Search for the cell housing the specified text and yield its (X, Y) center coordinate. 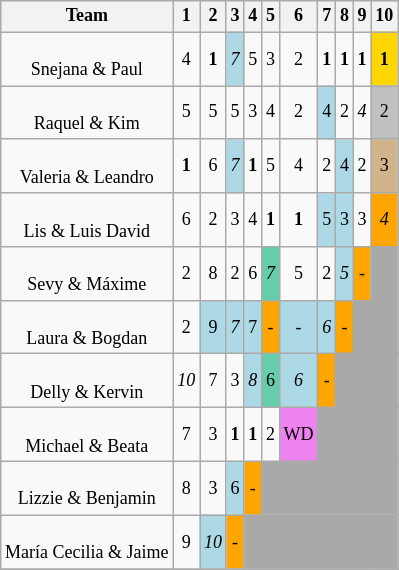
Laura & Bogdan (87, 327)
WD (298, 435)
Raquel & Kim (87, 113)
Team (87, 16)
Valeria & Leandro (87, 166)
Lizzie & Benjamin (87, 488)
Delly & Kervin (87, 381)
Lis & Luis David (87, 220)
María Cecilia & Jaime (87, 542)
Snejana & Paul (87, 59)
Michael & Beata (87, 435)
Sevy & Máxime (87, 274)
